Determine the (X, Y) coordinate at the center of the cell enclosing the given text.  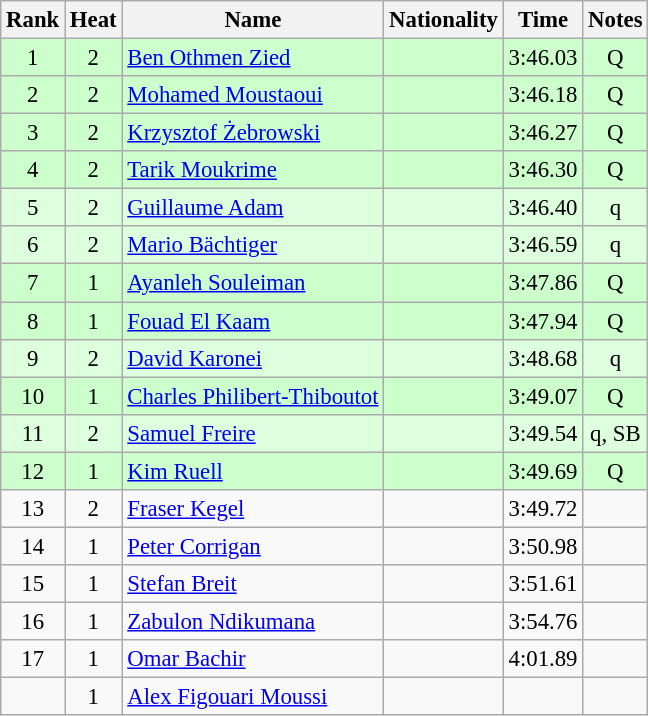
3:46.27 (543, 133)
3:49.54 (543, 433)
Fraser Kegel (253, 509)
Krzysztof Żebrowski (253, 133)
13 (33, 509)
3:50.98 (543, 546)
3:49.72 (543, 509)
3:46.03 (543, 58)
Fouad El Kaam (253, 321)
3:46.40 (543, 208)
4 (33, 170)
3 (33, 133)
3:49.07 (543, 396)
3:49.69 (543, 471)
Rank (33, 20)
3:46.30 (543, 170)
4:01.89 (543, 659)
Stefan Breit (253, 584)
11 (33, 433)
Omar Bachir (253, 659)
3:47.86 (543, 283)
3:51.61 (543, 584)
Nationality (444, 20)
10 (33, 396)
Peter Corrigan (253, 546)
3:54.76 (543, 621)
8 (33, 321)
3:48.68 (543, 358)
Ayanleh Souleiman (253, 283)
Mohamed Moustaoui (253, 95)
Tarik Moukrime (253, 170)
3:47.94 (543, 321)
7 (33, 283)
Guillaume Adam (253, 208)
3:46.59 (543, 245)
9 (33, 358)
5 (33, 208)
16 (33, 621)
Time (543, 20)
Alex Figouari Moussi (253, 697)
Mario Bächtiger (253, 245)
12 (33, 471)
3:46.18 (543, 95)
q, SB (616, 433)
17 (33, 659)
Ben Othmen Zied (253, 58)
14 (33, 546)
Kim Ruell (253, 471)
Notes (616, 20)
David Karonei (253, 358)
Charles Philibert-Thiboutot (253, 396)
15 (33, 584)
Heat (94, 20)
Samuel Freire (253, 433)
6 (33, 245)
Zabulon Ndikumana (253, 621)
Name (253, 20)
